Pinpoint the cell where the given text exists, returning its (X, Y) midpoint coordinate. 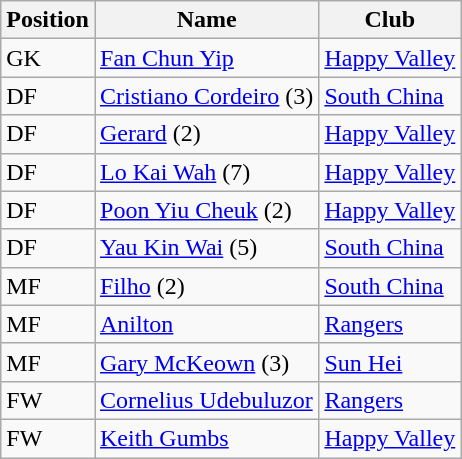
GK (48, 58)
Filho (2) (206, 286)
Cristiano Cordeiro (3) (206, 96)
Anilton (206, 324)
Position (48, 20)
Poon Yiu Cheuk (2) (206, 210)
Keith Gumbs (206, 438)
Fan Chun Yip (206, 58)
Name (206, 20)
Gary McKeown (3) (206, 362)
Yau Kin Wai (5) (206, 248)
Club (390, 20)
Cornelius Udebuluzor (206, 400)
Lo Kai Wah (7) (206, 172)
Sun Hei (390, 362)
Gerard (2) (206, 134)
